Extract the [x, y] coordinate from the center of the cell holding the provided text.  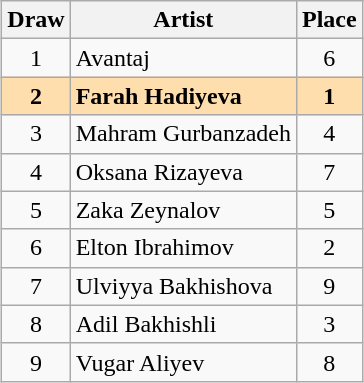
Farah Hadiyeva [183, 96]
Elton Ibrahimov [183, 248]
Adil Bakhishli [183, 324]
Mahram Gurbanzadeh [183, 134]
Vugar Aliyev [183, 362]
Draw [36, 20]
Avantaj [183, 58]
Ulviyya Bakhishova [183, 286]
Place [329, 20]
Oksana Rizayeva [183, 172]
Artist [183, 20]
Zaka Zeynalov [183, 210]
